Identify which cell holds the provided text, then report its [X, Y] central coordinate. 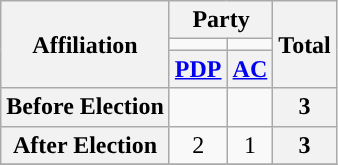
Total [305, 44]
Before Election [86, 107]
Affiliation [86, 44]
1 [250, 145]
After Election [86, 145]
PDP [198, 69]
AC [250, 69]
2 [198, 145]
Party [220, 20]
